Identify which cell holds the provided text, then report its (X, Y) central coordinate. 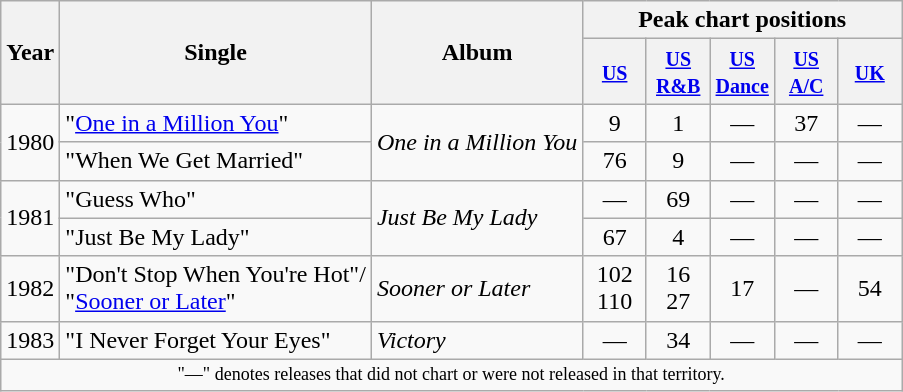
"One in a Million You" (216, 123)
Album (477, 52)
102110 (615, 288)
69 (678, 199)
Year (30, 52)
"—" denotes releases that did not chart or were not released in that territory. (452, 374)
Single (216, 52)
54 (870, 288)
17 (742, 288)
1983 (30, 340)
1627 (678, 288)
"When We Get Married" (216, 161)
"Guess Who" (216, 199)
37 (806, 123)
1982 (30, 288)
Victory (477, 340)
34 (678, 340)
1 (678, 123)
US R&B (678, 72)
76 (615, 161)
4 (678, 237)
"I Never Forget Your Eyes" (216, 340)
US Dance (742, 72)
US (615, 72)
Just Be My Lady (477, 218)
One in a Million You (477, 142)
1980 (30, 142)
Sooner or Later (477, 288)
"Don't Stop When You're Hot"/ "Sooner or Later" (216, 288)
US A/C (806, 72)
"Just Be My Lady" (216, 237)
1981 (30, 218)
Peak chart positions (742, 20)
67 (615, 237)
UK (870, 72)
